Search for the cell housing the specified text and yield its (X, Y) center coordinate. 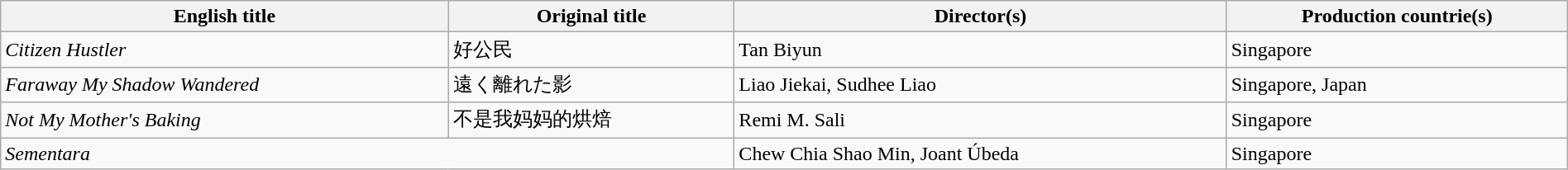
Chew Chia Shao Min, Joant Úbeda (981, 153)
遠く離れた影 (591, 84)
Liao Jiekai, Sudhee Liao (981, 84)
Singapore, Japan (1397, 84)
Director(s) (981, 17)
Faraway My Shadow Wandered (225, 84)
Original title (591, 17)
Citizen Hustler (225, 50)
Sementara (367, 153)
不是我妈妈的烘焙 (591, 120)
English title (225, 17)
Remi M. Sali (981, 120)
Not My Mother's Baking (225, 120)
Production countrie(s) (1397, 17)
好公民 (591, 50)
Tan Biyun (981, 50)
